Pinpoint the cell where the given text exists, returning its (x, y) midpoint coordinate. 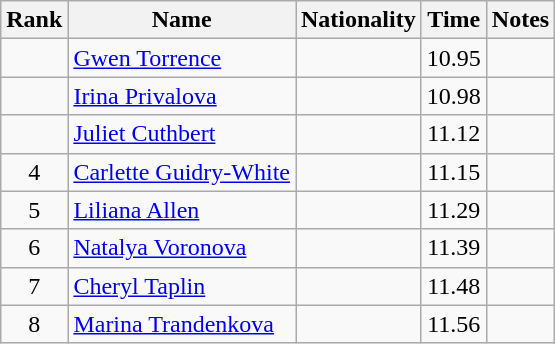
10.95 (454, 58)
6 (34, 248)
10.98 (454, 96)
7 (34, 286)
Rank (34, 20)
Carlette Guidry-White (182, 172)
11.39 (454, 248)
Notes (520, 20)
Name (182, 20)
Juliet Cuthbert (182, 134)
11.56 (454, 324)
5 (34, 210)
Nationality (359, 20)
Cheryl Taplin (182, 286)
Marina Trandenkova (182, 324)
11.48 (454, 286)
Time (454, 20)
Irina Privalova (182, 96)
11.12 (454, 134)
11.15 (454, 172)
8 (34, 324)
11.29 (454, 210)
4 (34, 172)
Liliana Allen (182, 210)
Gwen Torrence (182, 58)
Natalya Voronova (182, 248)
